Output the [X, Y] coordinate of the center of the cell containing the given text.  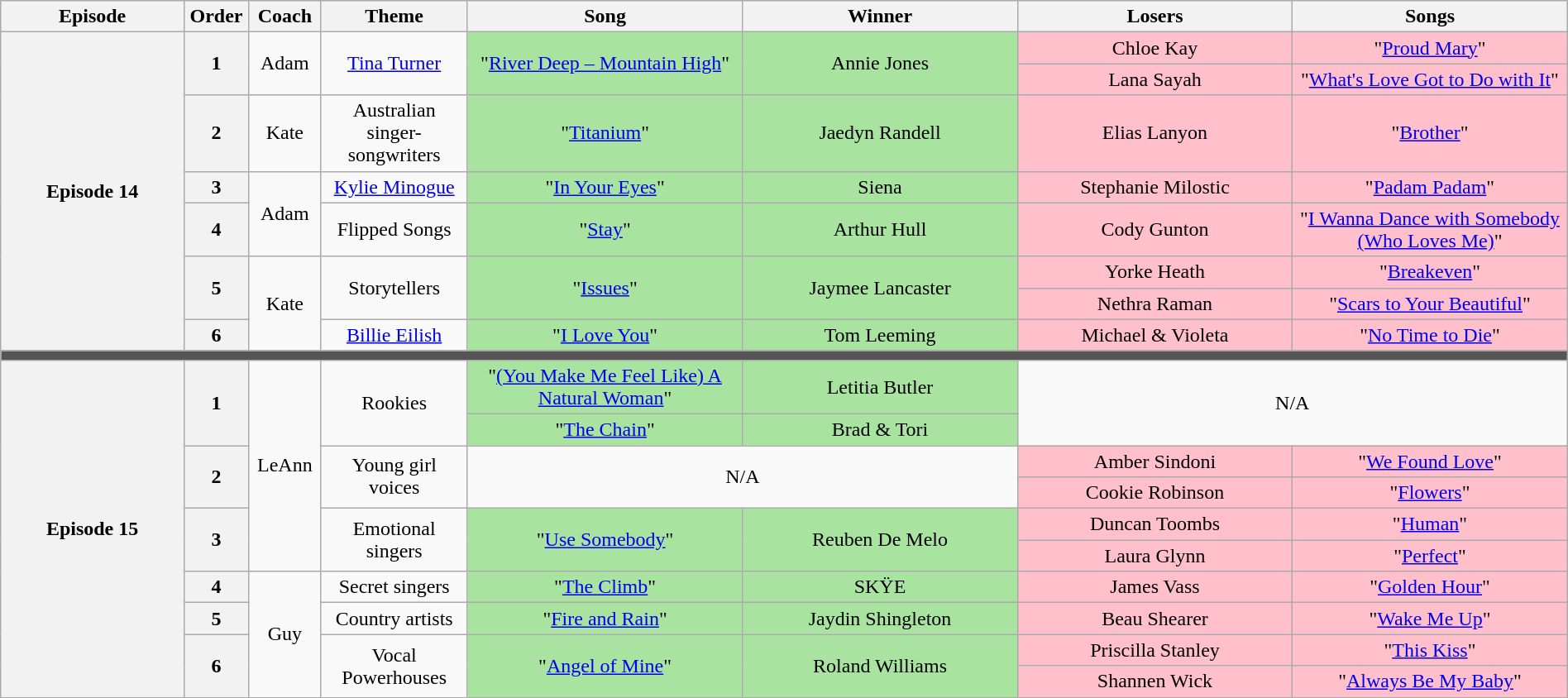
Episode 15 [93, 528]
"Perfect" [1431, 556]
Order [216, 17]
"The Chain" [605, 429]
Arthur Hull [880, 230]
Shannen Wick [1154, 681]
Emotional singers [394, 540]
Country artists [394, 619]
"Issues" [605, 288]
Laura Glynn [1154, 556]
"Scars to Your Beautiful" [1431, 304]
Cody Gunton [1154, 230]
Rookies [394, 402]
Losers [1154, 17]
"Brother" [1431, 133]
Elias Lanyon [1154, 133]
Storytellers [394, 288]
Brad & Tori [880, 429]
Reuben De Melo [880, 540]
Tina Turner [394, 64]
"Flowers" [1431, 493]
Billie Eilish [394, 335]
Songs [1431, 17]
James Vass [1154, 587]
Yorke Heath [1154, 272]
"Use Somebody" [605, 540]
"In Your Eyes" [605, 187]
Australian singer-songwriters [394, 133]
"We Found Love" [1431, 461]
Jaymee Lancaster [880, 288]
"Golden Hour" [1431, 587]
SKŸE [880, 587]
"Padam Padam" [1431, 187]
"Stay" [605, 230]
Stephanie Milostic [1154, 187]
"Human" [1431, 524]
Duncan Toombs [1154, 524]
"Proud Mary" [1431, 48]
"This Kiss" [1431, 650]
"Titanium" [605, 133]
"The Climb" [605, 587]
Lana Sayah [1154, 79]
Cookie Robinson [1154, 493]
"Angel of Mine" [605, 666]
Episode [93, 17]
"Wake Me Up" [1431, 619]
Theme [394, 17]
"Always Be My Baby" [1431, 681]
"(You Make Me Feel Like) A Natural Woman" [605, 387]
Siena [880, 187]
Amber Sindoni [1154, 461]
Secret singers [394, 587]
Letitia Butler [880, 387]
Guy [284, 634]
Song [605, 17]
Priscilla Stanley [1154, 650]
Vocal Powerhouses [394, 666]
Jaydin Shingleton [880, 619]
Michael & Violeta [1154, 335]
"What's Love Got to Do with It" [1431, 79]
"River Deep – Mountain High" [605, 64]
LeAnn [284, 465]
Nethra Raman [1154, 304]
"I Love You" [605, 335]
Coach [284, 17]
"I Wanna Dance with Somebody (Who Loves Me)" [1431, 230]
Jaedyn Randell [880, 133]
"Fire and Rain" [605, 619]
Kylie Minogue [394, 187]
"No Time to Die" [1431, 335]
Chloe Kay [1154, 48]
Young girl voices [394, 476]
Winner [880, 17]
Beau Shearer [1154, 619]
Flipped Songs [394, 230]
Tom Leeming [880, 335]
Episode 14 [93, 192]
Annie Jones [880, 64]
Roland Williams [880, 666]
"Breakeven" [1431, 272]
